Scan for the cell matching the given text and deliver its [X, Y] coordinate at center. 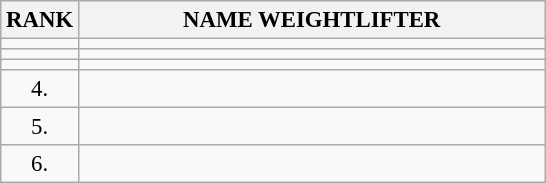
4. [40, 89]
NAME WEIGHTLIFTER [312, 20]
5. [40, 127]
RANK [40, 20]
